Capture the cell that displays the provided text and extract its [x, y] central coordinate. 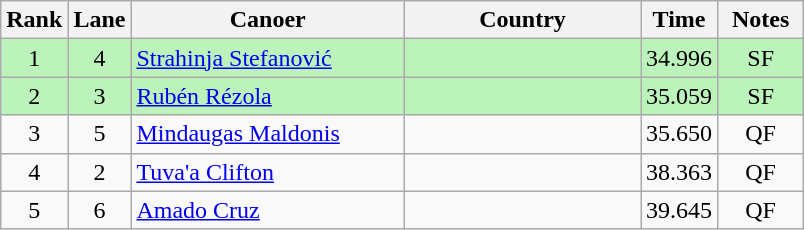
35.059 [680, 96]
Notes [761, 20]
Canoer [268, 20]
Amado Cruz [268, 210]
Tuva'a Clifton [268, 172]
34.996 [680, 58]
35.650 [680, 134]
Mindaugas Maldonis [268, 134]
Rank [34, 20]
Country [522, 20]
Lane [100, 20]
Strahinja Stefanović [268, 58]
39.645 [680, 210]
1 [34, 58]
38.363 [680, 172]
Time [680, 20]
6 [100, 210]
Rubén Rézola [268, 96]
